Search for the cell housing the specified text and yield its (X, Y) center coordinate. 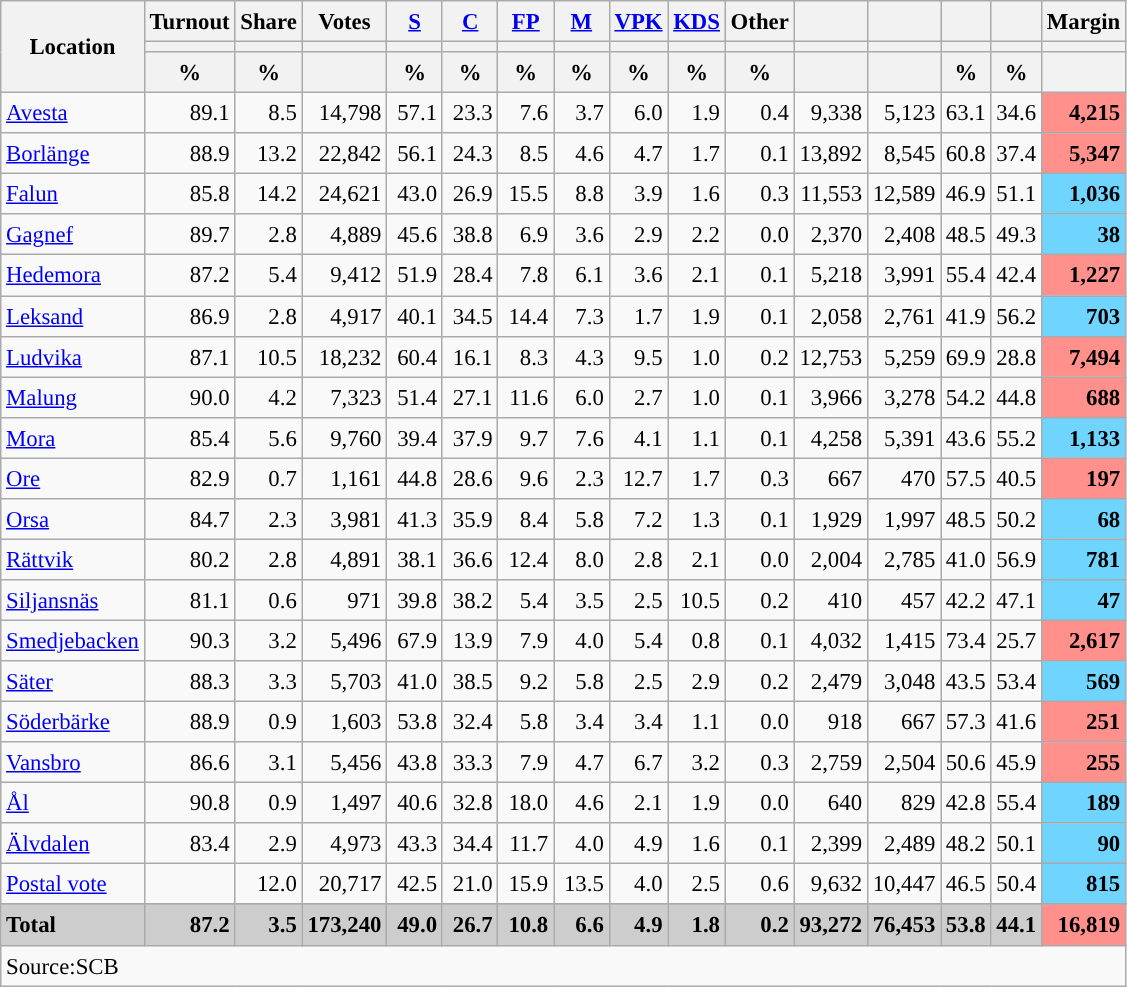
84.7 (190, 520)
51.9 (415, 276)
1.3 (696, 520)
85.4 (190, 438)
26.7 (470, 926)
9.6 (526, 478)
2,370 (830, 234)
5,347 (1083, 154)
38 (1083, 234)
Hedemora (72, 276)
88.3 (190, 682)
Orsa (72, 520)
69.9 (966, 356)
Leksand (72, 316)
24,621 (344, 194)
1,227 (1083, 276)
255 (1083, 762)
5,218 (830, 276)
43.5 (966, 682)
50.4 (1016, 884)
12,589 (904, 194)
Vansbro (72, 762)
7.3 (582, 316)
45.9 (1016, 762)
8.4 (526, 520)
3,991 (904, 276)
Gagnef (72, 234)
918 (830, 722)
90 (1083, 844)
4,258 (830, 438)
C (470, 22)
57.1 (415, 114)
2,399 (830, 844)
49.0 (415, 926)
2,479 (830, 682)
1,929 (830, 520)
22,842 (344, 154)
Söderbärke (72, 722)
26.9 (470, 194)
12.7 (638, 478)
40.6 (415, 804)
4,889 (344, 234)
60.4 (415, 356)
1,997 (904, 520)
Margin (1083, 22)
18,232 (344, 356)
28.4 (470, 276)
1,036 (1083, 194)
11,553 (830, 194)
197 (1083, 478)
34.5 (470, 316)
5,703 (344, 682)
43.0 (415, 194)
2,759 (830, 762)
251 (1083, 722)
50.2 (1016, 520)
Borlänge (72, 154)
688 (1083, 398)
38.5 (470, 682)
42.4 (1016, 276)
21.0 (470, 884)
2,504 (904, 762)
9.7 (526, 438)
Ore (72, 478)
Säter (72, 682)
6.6 (582, 926)
90.0 (190, 398)
3,981 (344, 520)
9,760 (344, 438)
83.4 (190, 844)
4,917 (344, 316)
4,215 (1083, 114)
Total (72, 926)
76,453 (904, 926)
34.6 (1016, 114)
8,545 (904, 154)
9.2 (526, 682)
42.5 (415, 884)
12.0 (268, 884)
2,761 (904, 316)
Mora (72, 438)
46.5 (966, 884)
33.3 (470, 762)
82.9 (190, 478)
0.4 (760, 114)
Location (72, 47)
Other (760, 22)
173,240 (344, 926)
56.9 (1016, 560)
43.3 (415, 844)
57.3 (966, 722)
457 (904, 600)
14.4 (526, 316)
41.6 (1016, 722)
87.1 (190, 356)
1,161 (344, 478)
14.2 (268, 194)
81.1 (190, 600)
4.1 (638, 438)
25.7 (1016, 640)
M (582, 22)
49.3 (1016, 234)
0.8 (696, 640)
55.2 (1016, 438)
44.1 (1016, 926)
32.8 (470, 804)
2,617 (1083, 640)
39.8 (415, 600)
0.7 (268, 478)
189 (1083, 804)
56.2 (1016, 316)
3.1 (268, 762)
Ål (72, 804)
38.1 (415, 560)
86.9 (190, 316)
4,891 (344, 560)
829 (904, 804)
Malung (72, 398)
9,338 (830, 114)
Votes (344, 22)
16,819 (1083, 926)
2,785 (904, 560)
51.1 (1016, 194)
10.8 (526, 926)
5,496 (344, 640)
703 (1083, 316)
Älvdalen (72, 844)
2,489 (904, 844)
80.2 (190, 560)
8.8 (582, 194)
VPK (638, 22)
1,133 (1083, 438)
27.1 (470, 398)
Rättvik (72, 560)
5,123 (904, 114)
569 (1083, 682)
13.9 (470, 640)
6.1 (582, 276)
37.4 (1016, 154)
41.9 (966, 316)
1,415 (904, 640)
39.4 (415, 438)
60.8 (966, 154)
43.8 (415, 762)
1.8 (696, 926)
14,798 (344, 114)
Avesta (72, 114)
KDS (696, 22)
13.5 (582, 884)
38.2 (470, 600)
8.0 (582, 560)
7.2 (638, 520)
4,032 (830, 640)
42.2 (966, 600)
38.8 (470, 234)
63.1 (966, 114)
40.1 (415, 316)
2,004 (830, 560)
13.2 (268, 154)
32.4 (470, 722)
67.9 (415, 640)
3.9 (638, 194)
2,408 (904, 234)
7,494 (1083, 356)
Smedjebacken (72, 640)
28.6 (470, 478)
3,966 (830, 398)
50.1 (1016, 844)
9,412 (344, 276)
2,058 (830, 316)
5,456 (344, 762)
35.9 (470, 520)
28.8 (1016, 356)
Siljansnäs (72, 600)
2.7 (638, 398)
6.9 (526, 234)
640 (830, 804)
1,497 (344, 804)
68 (1083, 520)
16.1 (470, 356)
971 (344, 600)
5,391 (904, 438)
4.3 (582, 356)
34.4 (470, 844)
54.2 (966, 398)
Falun (72, 194)
24.3 (470, 154)
48.2 (966, 844)
3.7 (582, 114)
9,632 (830, 884)
45.6 (415, 234)
86.6 (190, 762)
89.7 (190, 234)
410 (830, 600)
11.6 (526, 398)
9.5 (638, 356)
Share (268, 22)
90.3 (190, 640)
37.9 (470, 438)
5.6 (268, 438)
46.9 (966, 194)
20,717 (344, 884)
41.3 (415, 520)
470 (904, 478)
13,892 (830, 154)
S (415, 22)
23.3 (470, 114)
85.8 (190, 194)
42.8 (966, 804)
Source:SCB (564, 966)
93,272 (830, 926)
FP (526, 22)
8.3 (526, 356)
15.5 (526, 194)
47.1 (1016, 600)
47 (1083, 600)
6.7 (638, 762)
7,323 (344, 398)
15.9 (526, 884)
53.4 (1016, 682)
Ludvika (72, 356)
12,753 (830, 356)
10,447 (904, 884)
12.4 (526, 560)
7.8 (526, 276)
3.3 (268, 682)
36.6 (470, 560)
90.8 (190, 804)
18.0 (526, 804)
11.7 (526, 844)
3,278 (904, 398)
Postal vote (72, 884)
4,973 (344, 844)
Turnout (190, 22)
5,259 (904, 356)
1,603 (344, 722)
2.2 (696, 234)
4.2 (268, 398)
51.4 (415, 398)
57.5 (966, 478)
73.4 (966, 640)
781 (1083, 560)
815 (1083, 884)
89.1 (190, 114)
50.6 (966, 762)
43.6 (966, 438)
3,048 (904, 682)
40.5 (1016, 478)
56.1 (415, 154)
